Return the (X, Y) coordinate for the center point of the cell that contains the specified text.  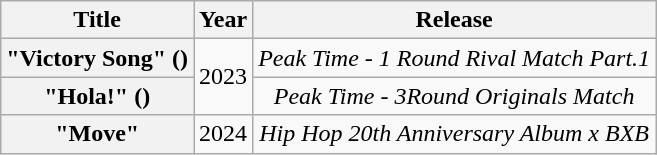
"Hola!" () (98, 96)
Title (98, 20)
Hip Hop 20th Anniversary Album x BXB (454, 134)
2024 (224, 134)
"Victory Song" () (98, 58)
Year (224, 20)
Peak Time - 1 Round Rival Match Part.1 (454, 58)
Release (454, 20)
2023 (224, 77)
Peak Time - 3Round Originals Match (454, 96)
"Move" (98, 134)
